Identify which cell holds the provided text, then report its (x, y) central coordinate. 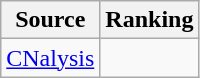
Ranking (150, 20)
Source (50, 20)
CNalysis (50, 58)
